Return (x, y) of the center of cell containing provided text 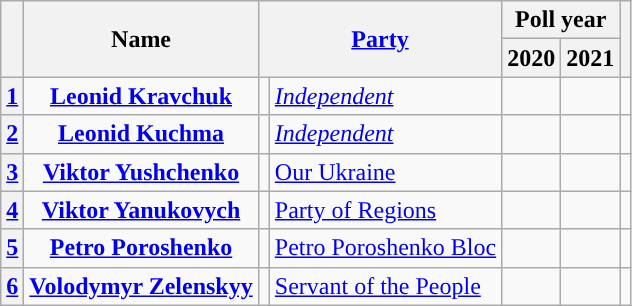
Viktor Yushchenko (141, 172)
1 (12, 96)
Leonid Kravchuk (141, 96)
Viktor Yanukovych (141, 210)
Petro Poroshenko Bloc (385, 248)
2020 (532, 58)
Leonid Kuchma (141, 134)
2021 (590, 58)
5 (12, 248)
Party (380, 39)
6 (12, 286)
Volodymyr Zelenskyy (141, 286)
Servant of the People (385, 286)
Party of Regions (385, 210)
Petro Poroshenko (141, 248)
Poll year (561, 20)
2 (12, 134)
Name (141, 39)
3 (12, 172)
4 (12, 210)
Our Ukraine (385, 172)
